Locate the cell with the specified text and output its (X, Y) center coordinate. 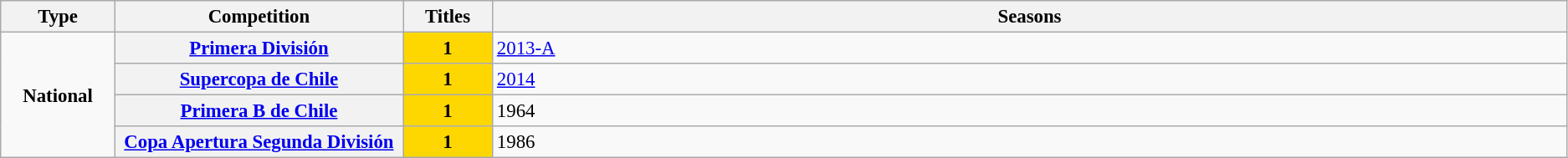
Type (59, 17)
Competition (259, 17)
Supercopa de Chile (259, 79)
2013-A (1030, 48)
Primera B de Chile (259, 111)
National (59, 95)
Seasons (1030, 17)
Titles (448, 17)
2014 (1030, 79)
Copa Apertura Segunda División (259, 142)
Primera División (259, 48)
1964 (1030, 111)
1986 (1030, 142)
